Extract the [X, Y] coordinate from the center of the cell holding the provided text.  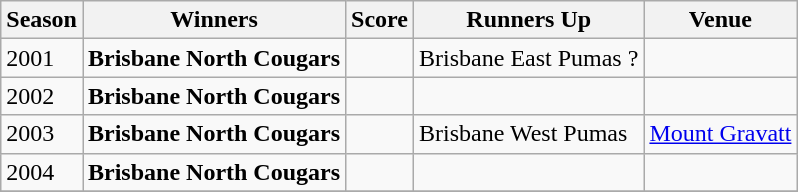
Season [42, 20]
2001 [42, 58]
Mount Gravatt [720, 134]
Brisbane West Pumas [529, 134]
2004 [42, 172]
Score [380, 20]
2003 [42, 134]
Brisbane East Pumas ? [529, 58]
Venue [720, 20]
Runners Up [529, 20]
2002 [42, 96]
Winners [214, 20]
